Identify which cell holds the provided text, then report its (X, Y) central coordinate. 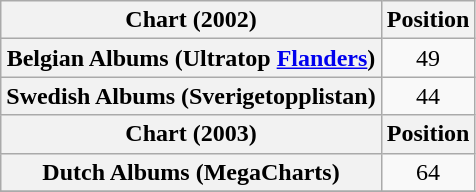
Chart (2002) (191, 20)
49 (428, 58)
Belgian Albums (Ultratop Flanders) (191, 58)
Chart (2003) (191, 134)
64 (428, 172)
Swedish Albums (Sverigetopplistan) (191, 96)
Dutch Albums (MegaCharts) (191, 172)
44 (428, 96)
